Search for the cell housing the specified text and yield its [x, y] center coordinate. 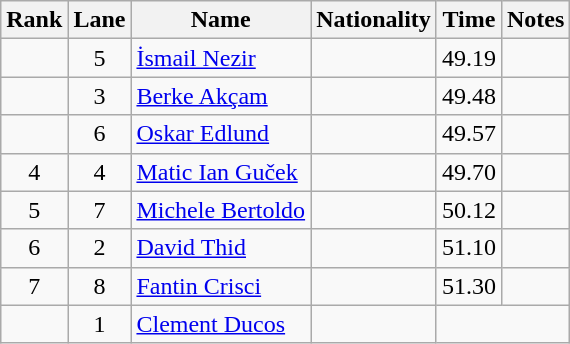
İsmail Nezir [221, 58]
Fantin Crisci [221, 286]
8 [100, 286]
David Thid [221, 248]
Nationality [374, 20]
49.19 [468, 58]
2 [100, 248]
Matic Ian Guček [221, 172]
Notes [535, 20]
50.12 [468, 210]
Rank [34, 20]
Berke Akçam [221, 96]
Clement Ducos [221, 324]
51.30 [468, 286]
49.70 [468, 172]
Time [468, 20]
49.48 [468, 96]
49.57 [468, 134]
3 [100, 96]
1 [100, 324]
Oskar Edlund [221, 134]
Michele Bertoldo [221, 210]
Name [221, 20]
51.10 [468, 248]
Lane [100, 20]
